Return (x, y) of the center of cell containing provided text 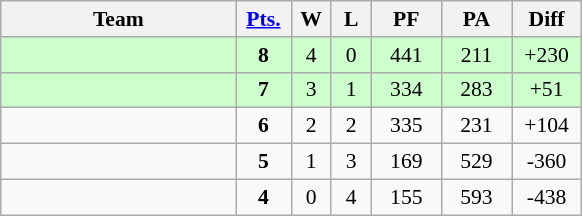
6 (264, 126)
W (311, 19)
8 (264, 55)
593 (476, 197)
441 (406, 55)
Team (118, 19)
334 (406, 90)
155 (406, 197)
+104 (547, 126)
Pts. (264, 19)
211 (476, 55)
231 (476, 126)
5 (264, 162)
Diff (547, 19)
-360 (547, 162)
7 (264, 90)
+230 (547, 55)
PA (476, 19)
PF (406, 19)
L (351, 19)
-438 (547, 197)
283 (476, 90)
169 (406, 162)
335 (406, 126)
529 (476, 162)
+51 (547, 90)
